Determine the [x, y] coordinate at the center of the cell enclosing the given text.  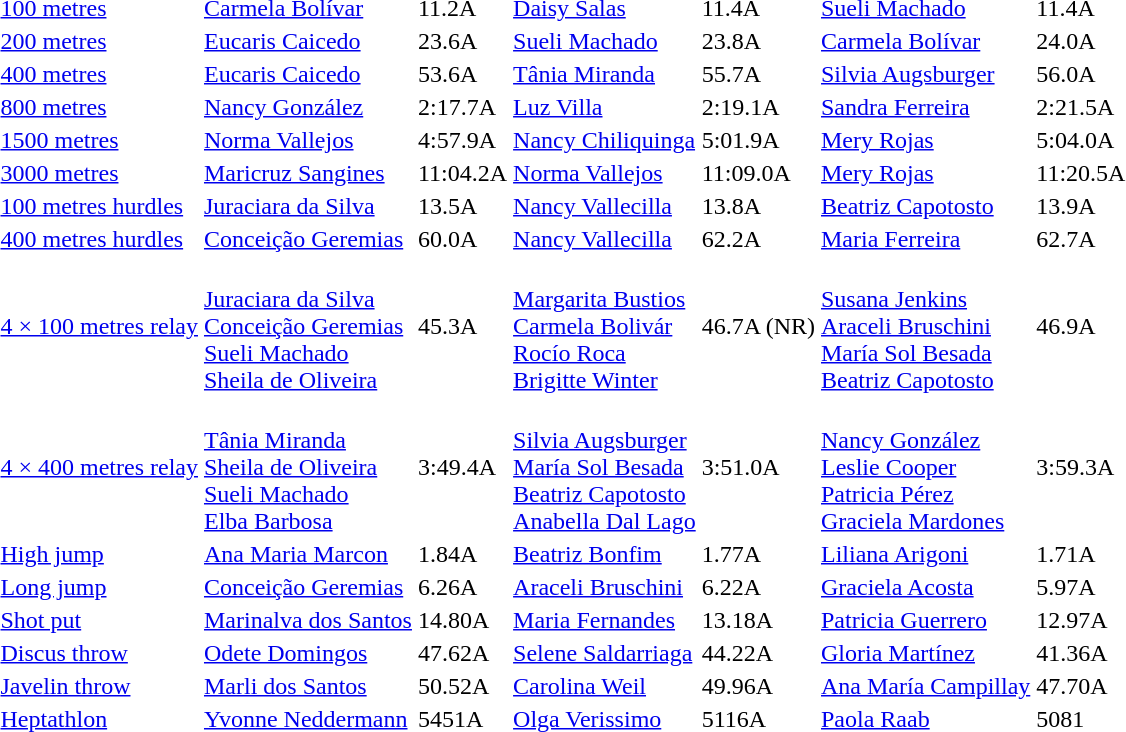
Graciela Acosta [926, 587]
Carolina Weil [605, 686]
Juraciara da SilvaConceição GeremiasSueli MachadoSheila de Oliveira [308, 326]
Patricia Guerrero [926, 620]
1.77A [758, 554]
6.22A [758, 587]
Nancy Chiliquinga [605, 140]
13.5A [462, 206]
50.52A [462, 686]
Marinalva dos Santos [308, 620]
47.62A [462, 653]
14.80A [462, 620]
Silvia AugsburgerMaría Sol BesadaBeatriz CapotostoAnabella Dal Lago [605, 467]
Maria Fernandes [605, 620]
13.8A [758, 206]
Marli dos Santos [308, 686]
Margarita BustiosCarmela BolivárRocío RocaBrigitte Winter [605, 326]
Susana JenkinsAraceli BruschiniMaría Sol BesadaBeatriz Capotosto [926, 326]
44.22A [758, 653]
Beatriz Bonfim [605, 554]
Araceli Bruschini [605, 587]
5:01.9A [758, 140]
46.7A (NR) [758, 326]
6.26A [462, 587]
Ana María Campillay [926, 686]
3:49.4A [462, 467]
Maria Ferreira [926, 239]
Tânia MirandaSheila de OliveiraSueli MachadoElba Barbosa [308, 467]
Gloria Martínez [926, 653]
Sandra Ferreira [926, 107]
Liliana Arigoni [926, 554]
49.96A [758, 686]
1.84A [462, 554]
53.6A [462, 74]
11:09.0A [758, 173]
Juraciara da Silva [308, 206]
60.0A [462, 239]
23.8A [758, 41]
Odete Domingos [308, 653]
Selene Saldarriaga [605, 653]
4:57.9A [462, 140]
62.2A [758, 239]
2:19.1A [758, 107]
Tânia Miranda [605, 74]
Beatriz Capotosto [926, 206]
3:51.0A [758, 467]
Silvia Augsburger [926, 74]
55.7A [758, 74]
23.6A [462, 41]
Nancy GonzálezLeslie CooperPatricia PérezGraciela Mardones [926, 467]
45.3A [462, 326]
Carmela Bolívar [926, 41]
13.18A [758, 620]
Nancy González [308, 107]
Ana Maria Marcon [308, 554]
Luz Villa [605, 107]
Maricruz Sangines [308, 173]
11:04.2A [462, 173]
2:17.7A [462, 107]
Sueli Machado [605, 41]
